Find where the given text appears and provide that cell's center as [X, Y] coordinate. 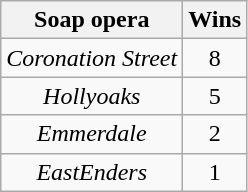
Wins [215, 20]
Emmerdale [92, 134]
1 [215, 172]
EastEnders [92, 172]
2 [215, 134]
Hollyoaks [92, 96]
8 [215, 58]
5 [215, 96]
Coronation Street [92, 58]
Soap opera [92, 20]
